Provide the [x, y] coordinate of the cell's center where the given text is located.  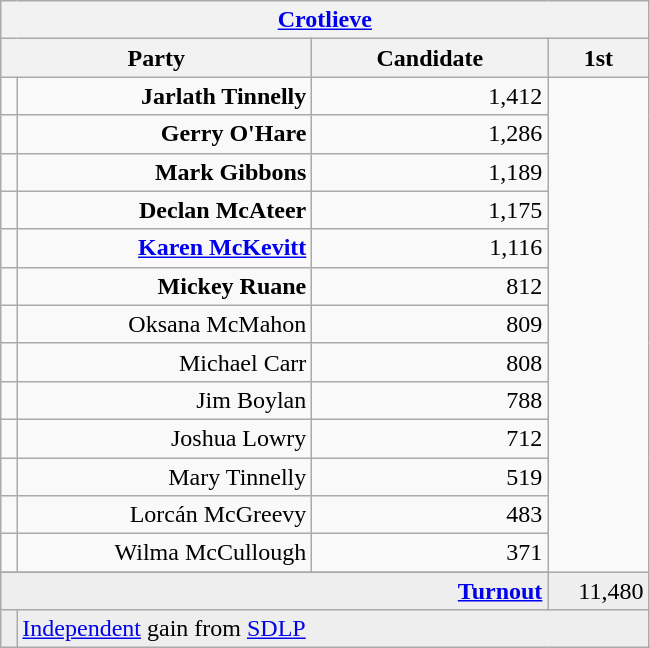
Jim Boylan [164, 400]
1,412 [430, 96]
Karen McKevitt [164, 248]
Turnout [274, 591]
812 [430, 286]
371 [430, 553]
Wilma McCullough [164, 553]
Party [156, 58]
1,286 [430, 134]
1,175 [430, 210]
Michael Carr [164, 362]
808 [430, 362]
1st [598, 58]
Candidate [430, 58]
Mickey Ruane [164, 286]
Lorcán McGreevy [164, 515]
Jarlath Tinnelly [164, 96]
Oksana McMahon [164, 324]
788 [430, 400]
712 [430, 438]
Mary Tinnelly [164, 477]
Mark Gibbons [164, 172]
Joshua Lowry [164, 438]
809 [430, 324]
Independent gain from SDLP [333, 629]
Crotlieve [325, 20]
Gerry O'Hare [164, 134]
1,189 [430, 172]
11,480 [598, 591]
1,116 [430, 248]
483 [430, 515]
Declan McAteer [164, 210]
519 [430, 477]
